Scan for the cell matching the given text and deliver its (x, y) coordinate at center. 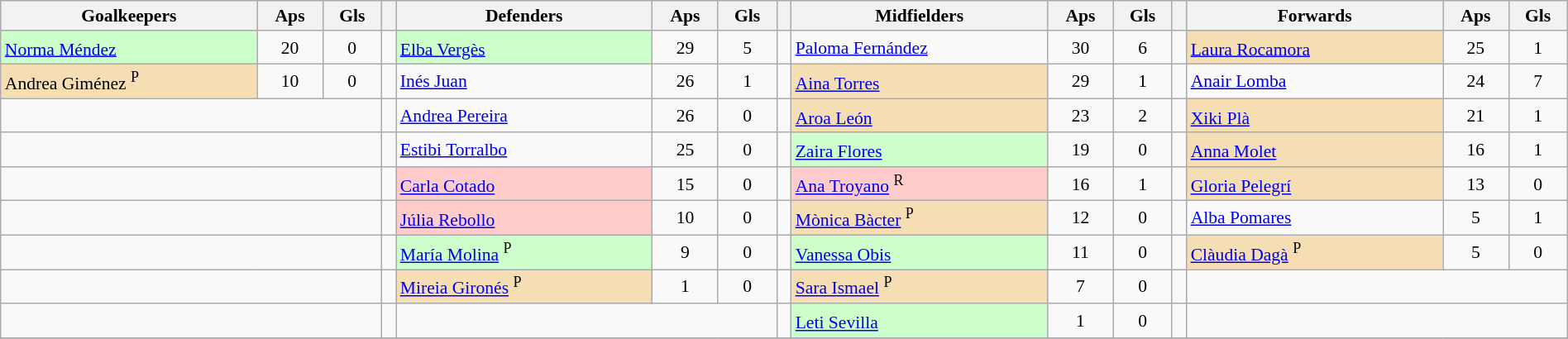
Andrea Giménez P (129, 81)
Sara Ismael P (920, 286)
Mònica Bàcter P (920, 218)
20 (289, 48)
6 (1143, 48)
Aroa León (920, 116)
Elba Vergès (524, 48)
Ana Troyano R (920, 184)
19 (1080, 150)
9 (685, 253)
Norma Méndez (129, 48)
Forwards (1315, 16)
15 (685, 184)
21 (1475, 116)
Paloma Fernández (920, 48)
Goalkeepers (129, 16)
Alba Pomares (1315, 218)
Inés Juan (524, 81)
Anna Molet (1315, 150)
Xiki Plà (1315, 116)
Clàudia Dagà P (1315, 253)
Gloria Pelegrí (1315, 184)
12 (1080, 218)
Defenders (524, 16)
2 (1143, 116)
Vanessa Obis (920, 253)
Estibi Torralbo (524, 150)
11 (1080, 253)
Midfielders (920, 16)
Aina Torres (920, 81)
Mireia Gironés P (524, 286)
Júlia Rebollo (524, 218)
Andrea Pereira (524, 116)
Anair Lomba (1315, 81)
Carla Cotado (524, 184)
13 (1475, 184)
23 (1080, 116)
30 (1080, 48)
Zaira Flores (920, 150)
Leti Sevilla (920, 321)
24 (1475, 81)
María Molina P (524, 253)
Laura Rocamora (1315, 48)
